Scan for the cell matching the given text and deliver its [x, y] coordinate at center. 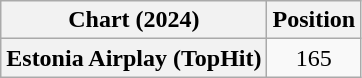
Position [314, 20]
Chart (2024) [134, 20]
165 [314, 58]
Estonia Airplay (TopHit) [134, 58]
